Output the (x, y) coordinate of the center of the cell containing the given text.  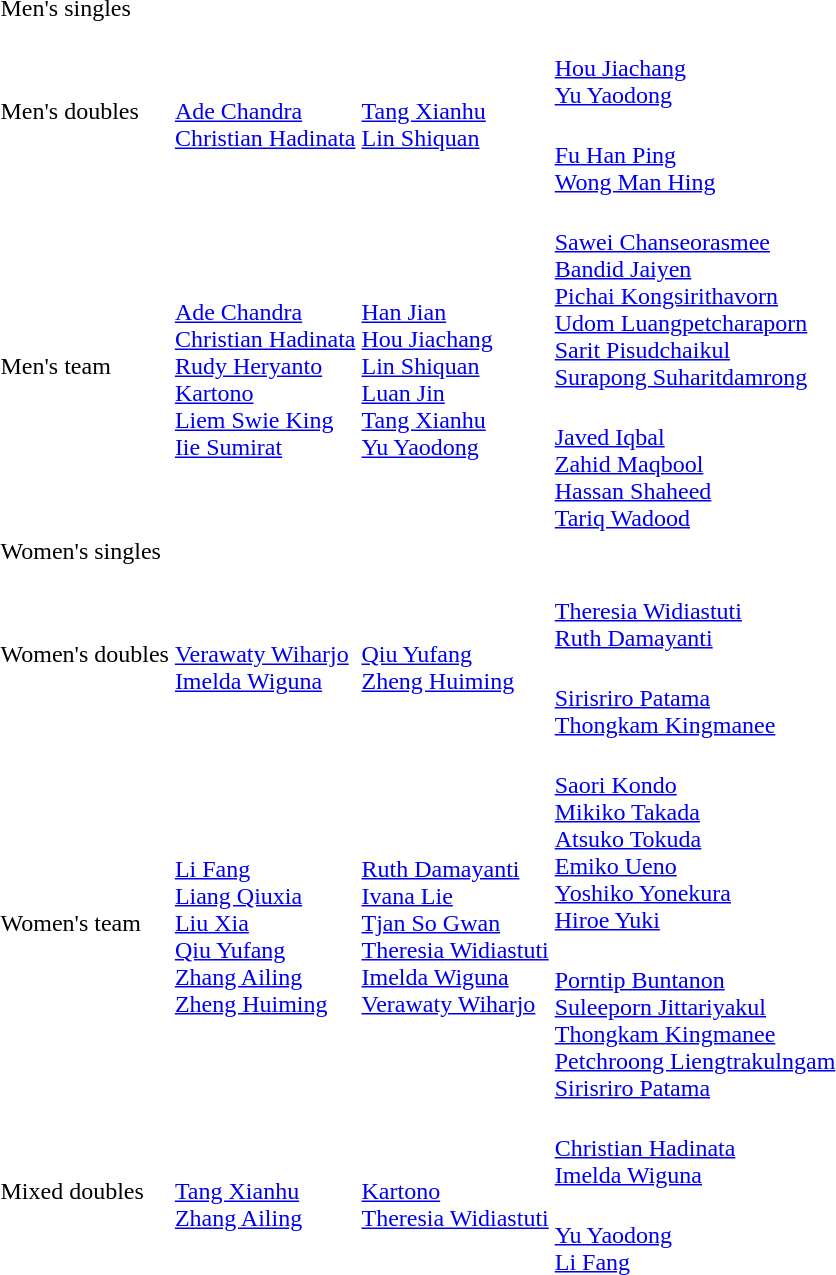
Tang XianhuLin Shiquan (455, 112)
Han JianHou JiachangLin ShiquanLuan JinTang XianhuYu Yaodong (455, 366)
Ade ChandraChristian Hadinata (265, 112)
Ade ChandraChristian HadinataRudy HeryantoKartonoLiem Swie KingIie Sumirat (265, 366)
Ruth DamayantiIvana LieTjan So GwanTheresia WidiastutiImelda WigunaVerawaty Wiharjo (455, 923)
Qiu YufangZheng Huiming (455, 654)
Verawaty WiharjoImelda Wiguna (265, 654)
Li FangLiang QiuxiaLiu XiaQiu YufangZhang AilingZheng Huiming (265, 923)
